Find where the given text appears and provide that cell's center as (X, Y) coordinate. 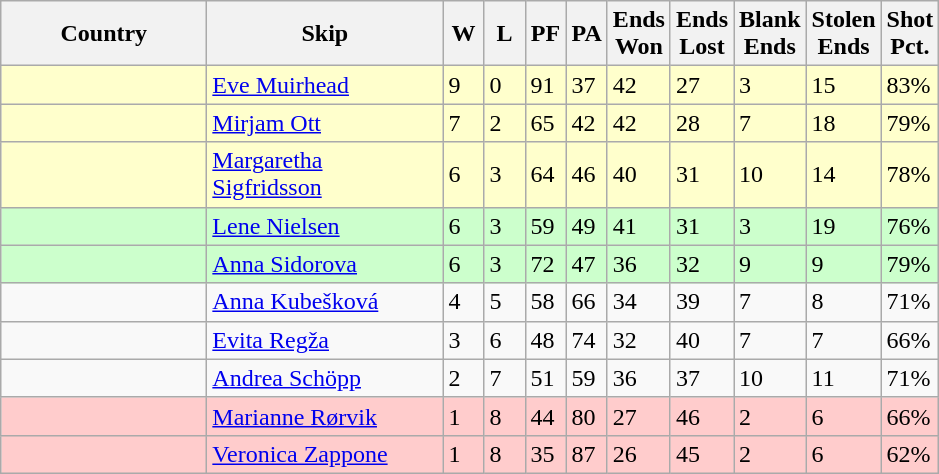
18 (844, 123)
66 (586, 302)
35 (546, 454)
Anna Sidorova (325, 264)
Skip (325, 34)
41 (638, 226)
Stolen Ends (844, 34)
Ends Won (638, 34)
4 (464, 302)
W (464, 34)
28 (702, 123)
39 (702, 302)
51 (546, 378)
Country (104, 34)
49 (586, 226)
47 (586, 264)
Blank Ends (770, 34)
11 (844, 378)
74 (586, 340)
80 (586, 416)
14 (844, 174)
78% (910, 174)
48 (546, 340)
PF (546, 34)
26 (638, 454)
65 (546, 123)
0 (504, 85)
58 (546, 302)
Margaretha Sigfridsson (325, 174)
Ends Lost (702, 34)
15 (844, 85)
72 (546, 264)
Mirjam Ott (325, 123)
5 (504, 302)
Anna Kubešková (325, 302)
Andrea Schöpp (325, 378)
45 (702, 454)
34 (638, 302)
62% (910, 454)
Eve Muirhead (325, 85)
83% (910, 85)
Shot Pct. (910, 34)
87 (586, 454)
L (504, 34)
Marianne Rørvik (325, 416)
44 (546, 416)
Evita Regža (325, 340)
19 (844, 226)
64 (546, 174)
Lene Nielsen (325, 226)
Veronica Zappone (325, 454)
76% (910, 226)
PA (586, 34)
91 (546, 85)
